Find where the given text appears and provide that cell's center as [X, Y] coordinate. 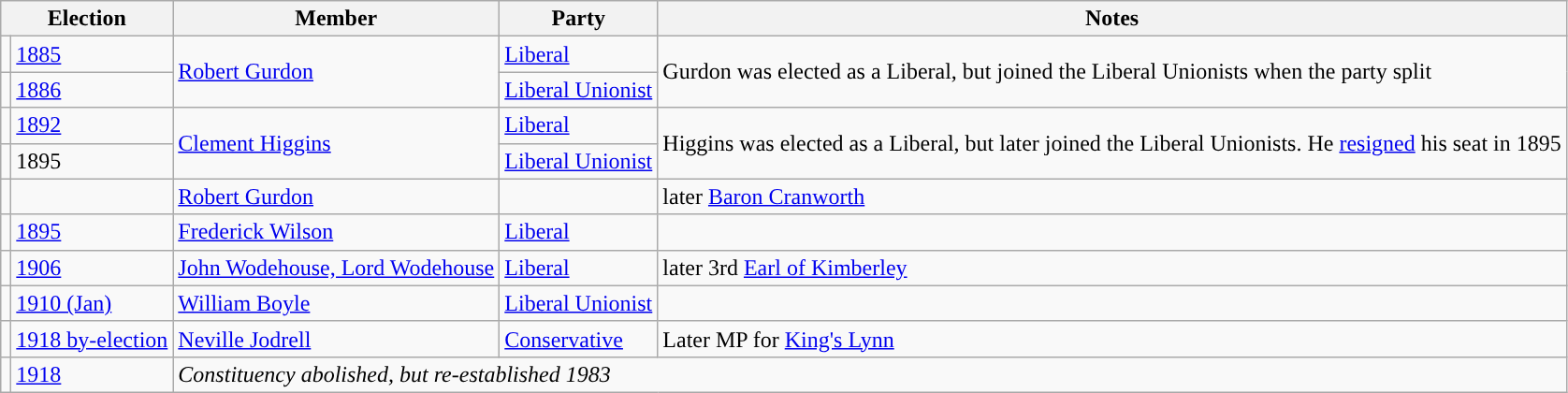
1910 (Jan) [92, 303]
later Baron Cranworth [1111, 196]
Higgins was elected as a Liberal, but later joined the Liberal Unionists. He resigned his seat in 1895 [1111, 143]
1918 by-election [92, 339]
Election [87, 19]
Constituency abolished, but re-established 1983 [870, 374]
Neville Jodrell [337, 339]
Member [337, 19]
Notes [1111, 19]
Later MP for King's Lynn [1111, 339]
Frederick Wilson [337, 232]
William Boyle [337, 303]
1885 [92, 54]
1906 [92, 268]
John Wodehouse, Lord Wodehouse [337, 268]
Party [578, 19]
Clement Higgins [337, 143]
1918 [92, 374]
1892 [92, 125]
later 3rd Earl of Kimberley [1111, 268]
1886 [92, 90]
Conservative [578, 339]
Gurdon was elected as a Liberal, but joined the Liberal Unionists when the party split [1111, 72]
